Provide the (X, Y) coordinate of the cell's center where the given text is located.  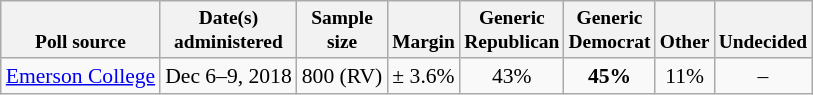
GenericRepublican (512, 30)
– (763, 76)
Margin (423, 30)
800 (RV) (342, 76)
11% (684, 76)
GenericDemocrat (610, 30)
Poll source (80, 30)
± 3.6% (423, 76)
Dec 6–9, 2018 (228, 76)
Other (684, 30)
Date(s)administered (228, 30)
43% (512, 76)
Undecided (763, 30)
Emerson College (80, 76)
Samplesize (342, 30)
45% (610, 76)
